Capture the cell that displays the provided text and extract its [X, Y] central coordinate. 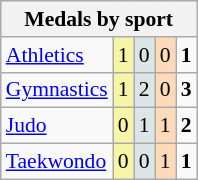
Taekwondo [57, 162]
Judo [57, 126]
Gymnastics [57, 90]
3 [186, 90]
Athletics [57, 55]
Medals by sport [99, 19]
